Extract the (X, Y) coordinate from the center of the cell holding the provided text.  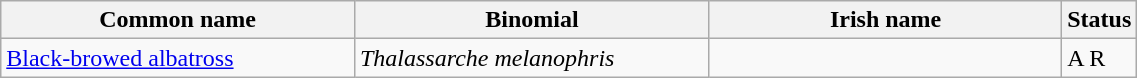
Irish name (885, 20)
Thalassarche melanophris (532, 58)
Black-browed albatross (178, 58)
Common name (178, 20)
Status (1100, 20)
Binomial (532, 20)
A R (1100, 58)
